Return (x, y) of the center of cell containing provided text 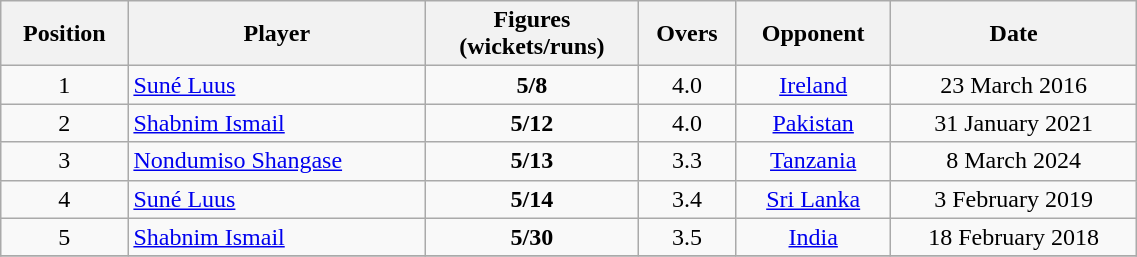
8 March 2024 (1014, 161)
Ireland (813, 85)
Figures(wickets/runs) (532, 34)
5/13 (532, 161)
5 (64, 237)
5/30 (532, 237)
Opponent (813, 34)
India (813, 237)
31 January 2021 (1014, 123)
3 February 2019 (1014, 199)
Sri Lanka (813, 199)
3 (64, 161)
2 (64, 123)
5/8 (532, 85)
3.4 (687, 199)
3.3 (687, 161)
Nondumiso Shangase (277, 161)
Date (1014, 34)
1 (64, 85)
Player (277, 34)
5/14 (532, 199)
3.5 (687, 237)
18 February 2018 (1014, 237)
Overs (687, 34)
Pakistan (813, 123)
23 March 2016 (1014, 85)
4 (64, 199)
Tanzania (813, 161)
Position (64, 34)
5/12 (532, 123)
